Return the (x, y) coordinate for the center point of the cell that contains the specified text.  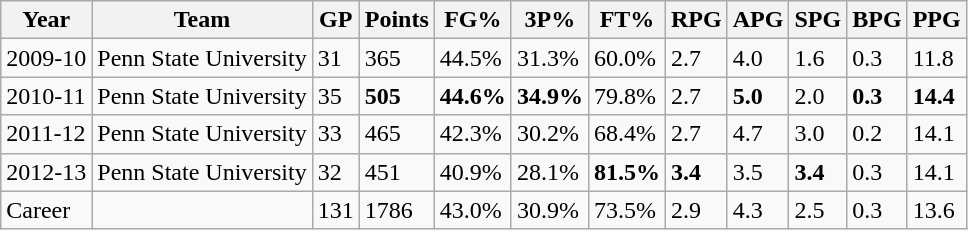
2011-12 (46, 134)
81.5% (626, 172)
FG% (472, 20)
68.4% (626, 134)
3P% (550, 20)
31 (336, 58)
2012-13 (46, 172)
14.4 (936, 96)
Career (46, 210)
Points (396, 20)
2010-11 (46, 96)
131 (336, 210)
2.0 (818, 96)
0.2 (877, 134)
2009-10 (46, 58)
28.1% (550, 172)
FT% (626, 20)
4.7 (758, 134)
32 (336, 172)
30.2% (550, 134)
1786 (396, 210)
Year (46, 20)
4.0 (758, 58)
505 (396, 96)
2.5 (818, 210)
365 (396, 58)
5.0 (758, 96)
RPG (697, 20)
3.5 (758, 172)
Team (202, 20)
30.9% (550, 210)
2.9 (697, 210)
60.0% (626, 58)
3.0 (818, 134)
PPG (936, 20)
73.5% (626, 210)
1.6 (818, 58)
BPG (877, 20)
GP (336, 20)
465 (396, 134)
79.8% (626, 96)
33 (336, 134)
44.5% (472, 58)
44.6% (472, 96)
13.6 (936, 210)
11.8 (936, 58)
451 (396, 172)
SPG (818, 20)
43.0% (472, 210)
31.3% (550, 58)
34.9% (550, 96)
42.3% (472, 134)
4.3 (758, 210)
APG (758, 20)
35 (336, 96)
40.9% (472, 172)
